Output the (x, y) coordinate of the center of the cell containing the given text.  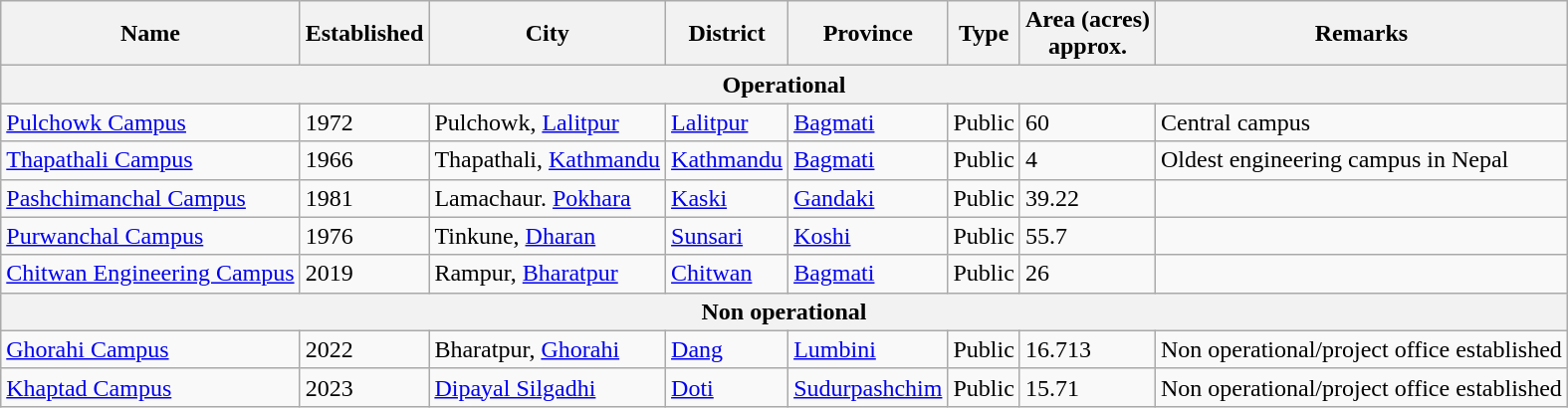
Chitwan (727, 274)
Dipayal Silgadhi (548, 387)
Pulchowk Campus (150, 122)
55.7 (1087, 236)
District (727, 34)
15.71 (1087, 387)
Thapathali, Kathmandu (548, 160)
Lamachaur. Pokhara (548, 198)
1966 (364, 160)
Doti (727, 387)
Khaptad Campus (150, 387)
Purwanchal Campus (150, 236)
1976 (364, 236)
2023 (364, 387)
Established (364, 34)
Sudurpashchim (868, 387)
Ghorahi Campus (150, 349)
Remarks (1362, 34)
Sunsari (727, 236)
Koshi (868, 236)
2022 (364, 349)
Dang (727, 349)
Oldest engineering campus in Nepal (1362, 160)
Central campus (1362, 122)
Area (acres)approx. (1087, 34)
Pulchowk, Lalitpur (548, 122)
Name (150, 34)
Operational (784, 85)
Type (984, 34)
Rampur, Bharatpur (548, 274)
Lalitpur (727, 122)
16.713 (1087, 349)
Kaski (727, 198)
Non operational (784, 311)
Lumbini (868, 349)
Province (868, 34)
39.22 (1087, 198)
Pashchimanchal Campus (150, 198)
1981 (364, 198)
4 (1087, 160)
26 (1087, 274)
2019 (364, 274)
Gandaki (868, 198)
Bharatpur, Ghorahi (548, 349)
City (548, 34)
Chitwan Engineering Campus (150, 274)
1972 (364, 122)
60 (1087, 122)
Kathmandu (727, 160)
Tinkune, Dharan (548, 236)
Thapathali Campus (150, 160)
